Find where the given text appears and provide that cell's center as (x, y) coordinate. 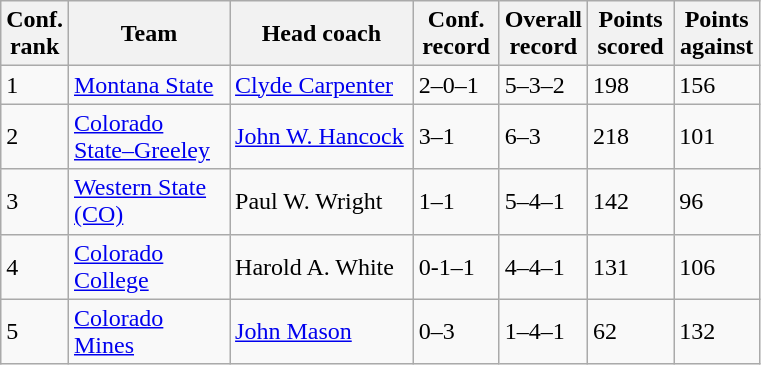
Colorado College (148, 266)
Conf. record (456, 34)
62 (631, 332)
6–3 (543, 136)
142 (631, 202)
4–4–1 (543, 266)
4 (35, 266)
0–3 (456, 332)
Team (148, 34)
1–4–1 (543, 332)
Montana State (148, 85)
Overall record (543, 34)
5–4–1 (543, 202)
Colorado Mines (148, 332)
John W. Hancock (322, 136)
132 (717, 332)
Head coach (322, 34)
218 (631, 136)
5 (35, 332)
2–0–1 (456, 85)
Western State (CO) (148, 202)
Conf. rank (35, 34)
Clyde Carpenter (322, 85)
3–1 (456, 136)
John Mason (322, 332)
3 (35, 202)
1 (35, 85)
106 (717, 266)
1–1 (456, 202)
131 (631, 266)
101 (717, 136)
Paul W. Wright (322, 202)
Colorado State–Greeley (148, 136)
Harold A. White (322, 266)
Points against (717, 34)
Points scored (631, 34)
5–3–2 (543, 85)
0-1–1 (456, 266)
2 (35, 136)
156 (717, 85)
96 (717, 202)
198 (631, 85)
